Scan for the cell matching the given text and deliver its [X, Y] coordinate at center. 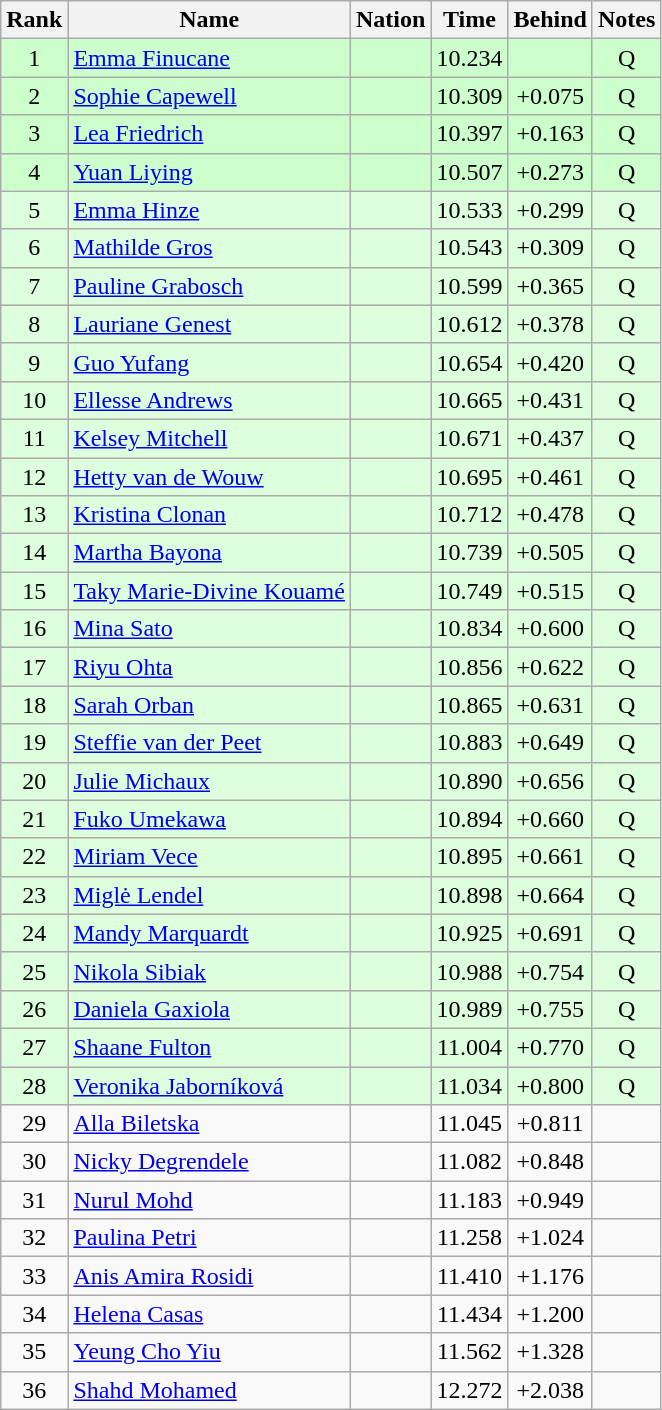
18 [34, 705]
11.434 [470, 1314]
27 [34, 1047]
Mina Sato [210, 629]
10.671 [470, 438]
31 [34, 1200]
+0.431 [550, 400]
+0.309 [550, 248]
Daniela Gaxiola [210, 1009]
8 [34, 324]
+1.024 [550, 1238]
24 [34, 933]
Mandy Marquardt [210, 933]
+1.176 [550, 1276]
+0.755 [550, 1009]
11.082 [470, 1162]
35 [34, 1352]
+1.328 [550, 1352]
+0.848 [550, 1162]
+0.664 [550, 895]
+0.515 [550, 591]
Name [210, 20]
+0.378 [550, 324]
34 [34, 1314]
Julie Michaux [210, 781]
10.898 [470, 895]
10 [34, 400]
29 [34, 1124]
21 [34, 819]
+0.661 [550, 857]
Fuko Umekawa [210, 819]
Alla Biletska [210, 1124]
+0.631 [550, 705]
+0.811 [550, 1124]
Helena Casas [210, 1314]
Hetty van de Wouw [210, 477]
Guo Yufang [210, 362]
+1.200 [550, 1314]
Steffie van der Peet [210, 743]
10.883 [470, 743]
10.988 [470, 971]
Sarah Orban [210, 705]
10.654 [470, 362]
11.562 [470, 1352]
12.272 [470, 1390]
1 [34, 58]
22 [34, 857]
10.612 [470, 324]
10.989 [470, 1009]
Veronika Jaborníková [210, 1085]
11.045 [470, 1124]
13 [34, 515]
+0.600 [550, 629]
+0.949 [550, 1200]
Nikola Sibiak [210, 971]
+0.691 [550, 933]
+0.505 [550, 553]
Shahd Mohamed [210, 1390]
25 [34, 971]
+2.038 [550, 1390]
10.665 [470, 400]
+0.622 [550, 667]
+0.420 [550, 362]
20 [34, 781]
10.695 [470, 477]
Kristina Clonan [210, 515]
5 [34, 210]
11.034 [470, 1085]
11.004 [470, 1047]
11.410 [470, 1276]
10.890 [470, 781]
+0.437 [550, 438]
10.533 [470, 210]
15 [34, 591]
10.397 [470, 134]
16 [34, 629]
14 [34, 553]
12 [34, 477]
30 [34, 1162]
Mathilde Gros [210, 248]
9 [34, 362]
10.599 [470, 286]
+0.273 [550, 172]
10.834 [470, 629]
23 [34, 895]
36 [34, 1390]
Sophie Capewell [210, 96]
10.543 [470, 248]
Behind [550, 20]
+0.800 [550, 1085]
Rank [34, 20]
17 [34, 667]
Yeung Cho Yiu [210, 1352]
+0.075 [550, 96]
Lauriane Genest [210, 324]
11.258 [470, 1238]
Emma Finucane [210, 58]
Riyu Ohta [210, 667]
+0.163 [550, 134]
19 [34, 743]
11.183 [470, 1200]
Emma Hinze [210, 210]
11 [34, 438]
10.749 [470, 591]
Miriam Vece [210, 857]
+0.461 [550, 477]
10.309 [470, 96]
Martha Bayona [210, 553]
Miglė Lendel [210, 895]
Kelsey Mitchell [210, 438]
+0.770 [550, 1047]
Time [470, 20]
Lea Friedrich [210, 134]
Paulina Petri [210, 1238]
33 [34, 1276]
26 [34, 1009]
Ellesse Andrews [210, 400]
10.894 [470, 819]
10.856 [470, 667]
10.895 [470, 857]
10.712 [470, 515]
Nicky Degrendele [210, 1162]
+0.649 [550, 743]
+0.656 [550, 781]
32 [34, 1238]
Yuan Liying [210, 172]
Notes [626, 20]
10.739 [470, 553]
Taky Marie-Divine Kouamé [210, 591]
Pauline Grabosch [210, 286]
+0.660 [550, 819]
Nurul Mohd [210, 1200]
+0.365 [550, 286]
Shaane Fulton [210, 1047]
+0.478 [550, 515]
10.507 [470, 172]
3 [34, 134]
10.865 [470, 705]
10.925 [470, 933]
7 [34, 286]
Nation [390, 20]
+0.299 [550, 210]
10.234 [470, 58]
+0.754 [550, 971]
4 [34, 172]
28 [34, 1085]
2 [34, 96]
Anis Amira Rosidi [210, 1276]
6 [34, 248]
